Detect which cell encompasses the target text, then output its (X, Y) center coordinate. 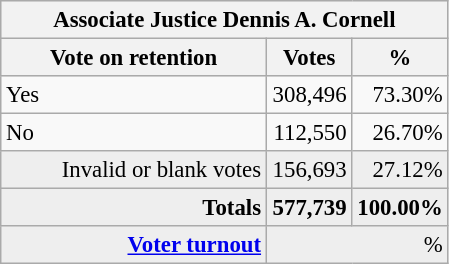
Totals (134, 208)
73.30% (400, 95)
Yes (134, 95)
26.70% (400, 133)
No (134, 133)
577,739 (309, 208)
Invalid or blank votes (134, 170)
Associate Justice Dennis A. Cornell (224, 20)
112,550 (309, 133)
Voter turnout (134, 245)
Votes (309, 58)
156,693 (309, 170)
100.00% (400, 208)
308,496 (309, 95)
Vote on retention (134, 58)
27.12% (400, 170)
